Identify which cell holds the provided text, then report its [x, y] central coordinate. 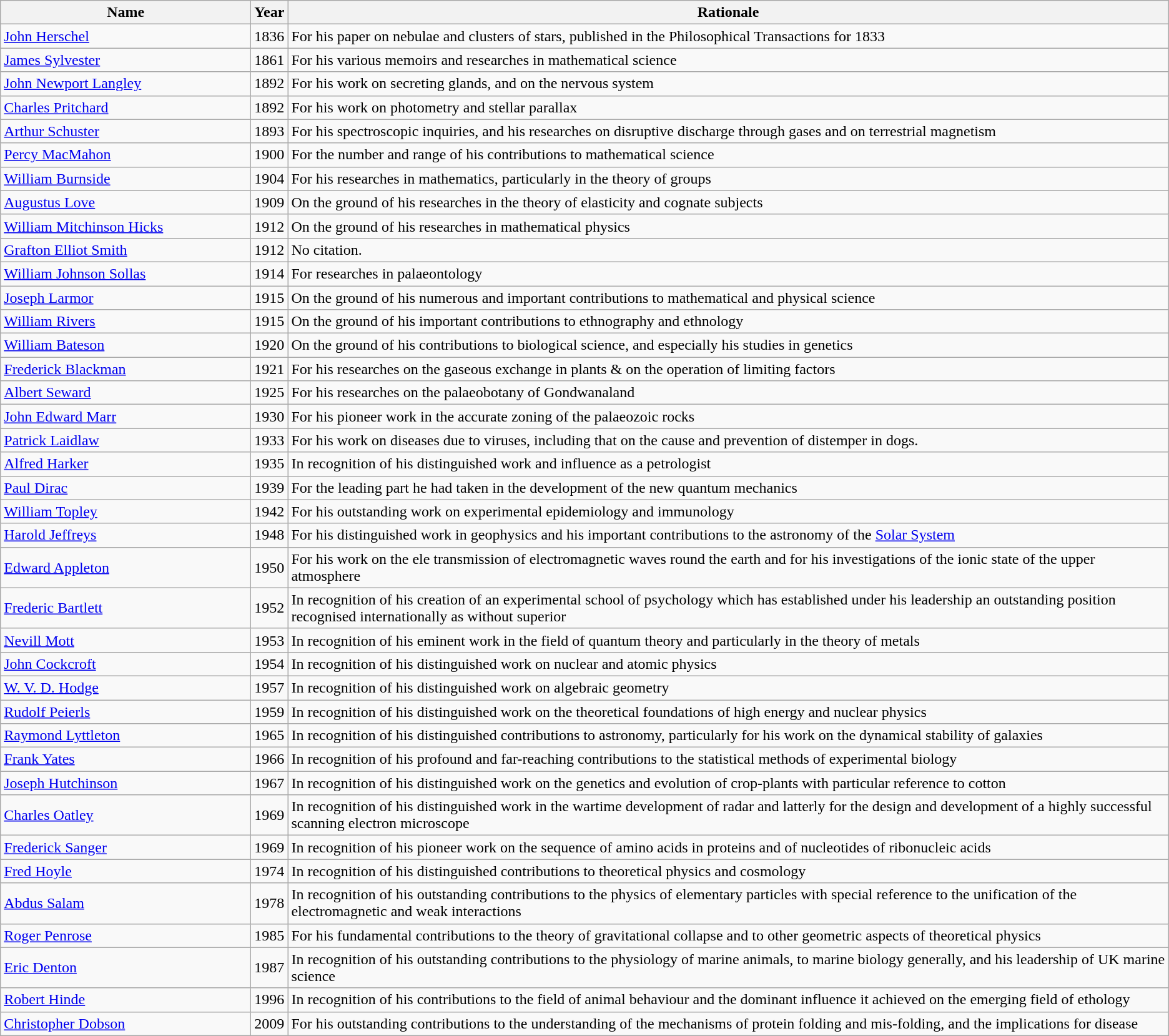
Frederick Sanger [126, 847]
1893 [270, 131]
Frederic Bartlett [126, 608]
Abdus Salam [126, 903]
1957 [270, 688]
1959 [270, 711]
In recognition of his eminent work in the field of quantum theory and particularly in the theory of metals [728, 640]
1950 [270, 567]
1939 [270, 488]
1967 [270, 783]
For his spectroscopic inquiries, and his researches on disruptive discharge through gases and on terrestrial magnetism [728, 131]
William Bateson [126, 345]
1987 [270, 968]
Albert Seward [126, 393]
For researches in palaeontology [728, 274]
In recognition of his contributions to the field of animal behaviour and the dominant influence it achieved on the emerging field of ethology [728, 1000]
Edward Appleton [126, 567]
1836 [270, 36]
In recognition of his distinguished work on the theoretical foundations of high energy and nuclear physics [728, 711]
Paul Dirac [126, 488]
1935 [270, 464]
For his work on photometry and stellar parallax [728, 107]
On the ground of his numerous and important contributions to mathematical and physical science [728, 298]
Charles Oatley [126, 816]
John Herschel [126, 36]
Fred Hoyle [126, 871]
1909 [270, 202]
For his researches in mathematics, particularly in the theory of groups [728, 179]
1953 [270, 640]
In recognition of his distinguished contributions to astronomy, particularly for his work on the dynamical stability of galaxies [728, 736]
1933 [270, 440]
For his researches on the gaseous exchange in plants & on the operation of limiting factors [728, 369]
For his distinguished work in geophysics and his important contributions to the astronomy of the Solar System [728, 535]
In recognition of his distinguished work on the genetics and evolution of crop-plants with particular reference to cotton [728, 783]
James Sylvester [126, 60]
No citation. [728, 250]
1925 [270, 393]
1900 [270, 155]
In recognition of his pioneer work on the sequence of amino acids in proteins and of nucleotides of ribonucleic acids [728, 847]
Rationale [728, 12]
William Johnson Sollas [126, 274]
For the leading part he had taken in the development of the new quantum mechanics [728, 488]
William Topley [126, 511]
1861 [270, 60]
For his outstanding contributions to the understanding of the mechanisms of protein folding and mis-folding, and the implications for disease [728, 1024]
Alfred Harker [126, 464]
1914 [270, 274]
Joseph Larmor [126, 298]
On the ground of his important contributions to ethnography and ethnology [728, 322]
Nevill Mott [126, 640]
Rudolf Peierls [126, 711]
Christopher Dobson [126, 1024]
On the ground of his researches in the theory of elasticity and cognate subjects [728, 202]
Charles Pritchard [126, 107]
On the ground of his contributions to biological science, and especially his studies in genetics [728, 345]
For his researches on the palaeobotany of Gondwanaland [728, 393]
1965 [270, 736]
Patrick Laidlaw [126, 440]
In recognition of his distinguished work and influence as a petrologist [728, 464]
1974 [270, 871]
Frederick Blackman [126, 369]
John Cockcroft [126, 664]
For his work on secreting glands, and on the nervous system [728, 84]
Harold Jeffreys [126, 535]
Joseph Hutchinson [126, 783]
In recognition of his distinguished work on nuclear and atomic physics [728, 664]
2009 [270, 1024]
1920 [270, 345]
For his paper on nebulae and clusters of stars, published in the Philosophical Transactions for 1833 [728, 36]
For his work on diseases due to viruses, including that on the cause and prevention of distemper in dogs. [728, 440]
Arthur Schuster [126, 131]
Year [270, 12]
Augustus Love [126, 202]
John Newport Langley [126, 84]
John Edward Marr [126, 417]
For his outstanding work on experimental epidemiology and immunology [728, 511]
1942 [270, 511]
1904 [270, 179]
1948 [270, 535]
Name [126, 12]
In recognition of his distinguished contributions to theoretical physics and cosmology [728, 871]
Roger Penrose [126, 935]
Eric Denton [126, 968]
1985 [270, 935]
On the ground of his researches in mathematical physics [728, 226]
1952 [270, 608]
William Rivers [126, 322]
Grafton Elliot Smith [126, 250]
1921 [270, 369]
Percy MacMahon [126, 155]
For his various memoirs and researches in mathematical science [728, 60]
For his work on the ele transmission of electromagnetic waves round the earth and for his investigations of the ionic state of the upper atmosphere [728, 567]
For the number and range of his contributions to mathematical science [728, 155]
Frank Yates [126, 759]
W. V. D. Hodge [126, 688]
Raymond Lyttleton [126, 736]
In recognition of his distinguished work on algebraic geometry [728, 688]
For his pioneer work in the accurate zoning of the palaeozoic rocks [728, 417]
1996 [270, 1000]
1966 [270, 759]
William Burnside [126, 179]
1930 [270, 417]
For his fundamental contributions to the theory of gravitational collapse and to other geometric aspects of theoretical physics [728, 935]
1954 [270, 664]
In recognition of his profound and far-reaching contributions to the statistical methods of experimental biology [728, 759]
1978 [270, 903]
Robert Hinde [126, 1000]
William Mitchinson Hicks [126, 226]
